Return [X, Y] of the center of cell containing provided text 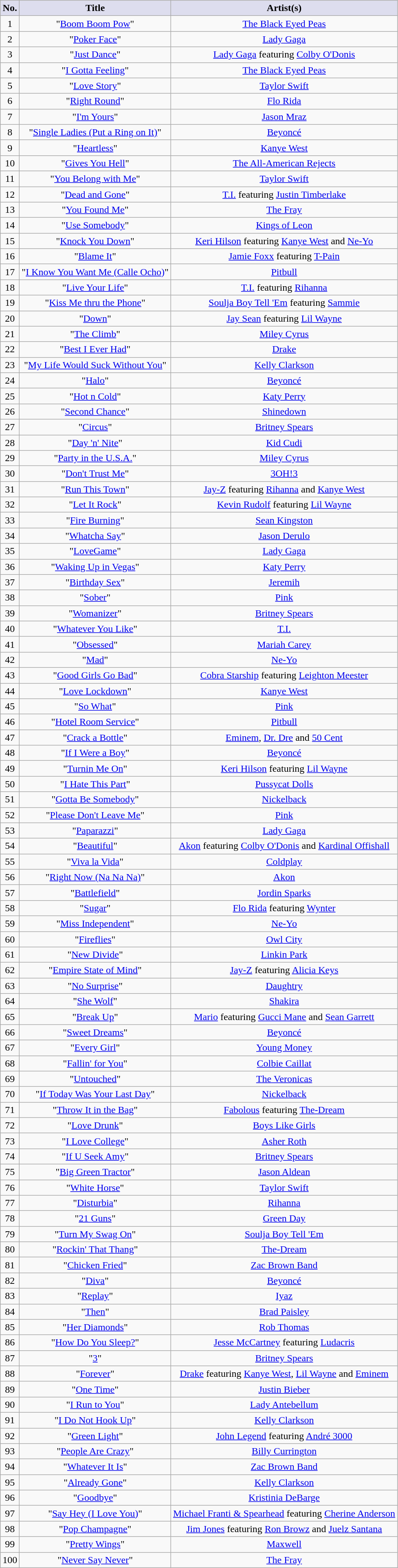
4 [10, 70]
Title [95, 8]
Drake featuring Kanye West, Lil Wayne and Eminem [284, 1374]
"21 Guns" [95, 1219]
50 [10, 784]
Kevin Rudolf featuring Lil Wayne [284, 505]
T.I. featuring Justin Timberlake [284, 194]
63 [10, 986]
60 [10, 939]
31 [10, 489]
"Circus" [95, 427]
29 [10, 458]
84 [10, 1312]
"Don't Trust Me" [95, 474]
35 [10, 551]
"The Climb" [95, 334]
"Party in the U.S.A." [95, 458]
53 [10, 830]
"She Wolf" [95, 1001]
67 [10, 1048]
"Dead and Gone" [95, 194]
Kings of Leon [284, 225]
Keri Hilson featuring Kanye West and Ne-Yo [284, 241]
"Live Your Life" [95, 287]
20 [10, 318]
"Break Up" [95, 1017]
Akon [284, 877]
8 [10, 132]
Mariah Carey [284, 644]
Pussycat Dolls [284, 784]
"3" [95, 1358]
"Disturbia" [95, 1203]
38 [10, 598]
11 [10, 179]
Shakira [284, 1001]
"I Do Not Hook Up" [95, 1420]
6 [10, 101]
73 [10, 1141]
Akon featuring Colby O'Donis and Kardinal Offishall [284, 846]
Jason Mraz [284, 117]
3 [10, 55]
56 [10, 877]
"I Gotta Feeling" [95, 70]
27 [10, 427]
Maxwell [284, 1544]
58 [10, 908]
43 [10, 675]
77 [10, 1203]
"Sober" [95, 598]
"Sweet Dreams" [95, 1032]
"I'm Yours" [95, 117]
Justin Bieber [284, 1389]
"Right Round" [95, 101]
"Single Ladies (Put a Ring on It)" [95, 132]
48 [10, 753]
22 [10, 349]
45 [10, 707]
"Use Somebody" [95, 225]
"Never Say Never" [95, 1560]
75 [10, 1172]
Rob Thomas [284, 1327]
Mario featuring Gucci Mane and Sean Garrett [284, 1017]
90 [10, 1405]
"Pretty Wings" [95, 1544]
Michael Franti & Spearhead featuring Cherine Anderson [284, 1513]
"No Surprise" [95, 986]
"Best I Ever Had" [95, 349]
Jay-Z featuring Rihanna and Kanye West [284, 489]
"New Divide" [95, 955]
"I Hate This Part" [95, 784]
54 [10, 846]
"Knock You Down" [95, 241]
82 [10, 1281]
83 [10, 1296]
Asher Roth [284, 1141]
87 [10, 1358]
Flo Rida featuring Wynter [284, 908]
Cobra Starship featuring Leighton Meester [284, 675]
"Right Now (Na Na Na)" [95, 877]
"Fallin' for You" [95, 1063]
71 [10, 1110]
18 [10, 287]
"I Love College" [95, 1141]
"Halo" [95, 380]
Jeremih [284, 582]
"Beautiful" [95, 846]
66 [10, 1032]
14 [10, 225]
Lady Gaga featuring Colby O'Donis [284, 55]
68 [10, 1063]
"Whatever It Is" [95, 1467]
"Her Diamonds" [95, 1327]
96 [10, 1498]
39 [10, 613]
"My Life Would Suck Without You" [95, 365]
30 [10, 474]
89 [10, 1389]
"Goodbye" [95, 1498]
"Waking Up in Vegas" [95, 567]
46 [10, 722]
"Already Gone" [95, 1482]
100 [10, 1560]
"Battlefield" [95, 892]
Fabolous featuring The-Dream [284, 1110]
5 [10, 86]
51 [10, 799]
"Womanizer" [95, 613]
9 [10, 148]
52 [10, 815]
"People Are Crazy" [95, 1451]
"Paparazzi" [95, 830]
86 [10, 1343]
44 [10, 691]
42 [10, 660]
"Then" [95, 1312]
Soulja Boy Tell 'Em [284, 1234]
"Second Chance" [95, 411]
55 [10, 861]
"Fireflies" [95, 939]
"Good Girls Go Bad" [95, 675]
34 [10, 536]
Flo Rida [284, 101]
37 [10, 582]
70 [10, 1094]
"Big Green Tractor" [95, 1172]
13 [10, 210]
No. [10, 8]
"Every Girl" [95, 1048]
Jamie Foxx featuring T-Pain [284, 256]
"Obsessed" [95, 644]
"Rockin' That Thang" [95, 1250]
"How Do You Sleep?" [95, 1343]
Lady Antebellum [284, 1405]
Jim Jones featuring Ron Browz and Juelz Santana [284, 1529]
47 [10, 738]
"You Found Me" [95, 210]
"Run This Town" [95, 489]
Boys Like Girls [284, 1125]
Drake [284, 349]
32 [10, 505]
69 [10, 1079]
72 [10, 1125]
"White Horse" [95, 1188]
T.I. featuring Rihanna [284, 287]
The Veronicas [284, 1079]
23 [10, 365]
40 [10, 629]
78 [10, 1219]
Jordin Sparks [284, 892]
"Sugar" [95, 908]
"Say Hey (I Love You)" [95, 1513]
"Throw It in the Bag" [95, 1110]
"Down" [95, 318]
"One Time" [95, 1389]
36 [10, 567]
Daughtry [284, 986]
Jason Aldean [284, 1172]
65 [10, 1017]
28 [10, 442]
"So What" [95, 707]
"Love Story" [95, 86]
79 [10, 1234]
2 [10, 39]
41 [10, 644]
"Heartless" [95, 148]
74 [10, 1156]
Rihanna [284, 1203]
"Gives You Hell" [95, 163]
"Miss Independent" [95, 923]
"Love Lockdown" [95, 691]
Coldplay [284, 861]
"Mad" [95, 660]
Artist(s) [284, 8]
1 [10, 24]
10 [10, 163]
98 [10, 1529]
62 [10, 970]
99 [10, 1544]
Brad Paisley [284, 1312]
"Love Drunk" [95, 1125]
7 [10, 117]
"Boom Boom Pow" [95, 24]
12 [10, 194]
"If I Were a Boy" [95, 753]
Green Day [284, 1219]
T.I. [284, 629]
Jason Derulo [284, 536]
93 [10, 1451]
"Hotel Room Service" [95, 722]
17 [10, 272]
15 [10, 241]
Eminem, Dr. Dre and 50 Cent [284, 738]
Sean Kingston [284, 520]
Jesse McCartney featuring Ludacris [284, 1343]
"Poker Face" [95, 39]
Iyaz [284, 1296]
Young Money [284, 1048]
97 [10, 1513]
"Replay" [95, 1296]
"Kiss Me thru the Phone" [95, 303]
"Diva" [95, 1281]
24 [10, 380]
John Legend featuring André 3000 [284, 1435]
"Blame It" [95, 256]
Jay-Z featuring Alicia Keys [284, 970]
"If U Seek Amy" [95, 1156]
"Please Don't Leave Me" [95, 815]
"Forever" [95, 1374]
49 [10, 769]
"If Today Was Your Last Day" [95, 1094]
The-Dream [284, 1250]
"Hot n Cold" [95, 396]
76 [10, 1188]
"Crack a Bottle" [95, 738]
61 [10, 955]
"Fire Burning" [95, 520]
The All-American Rejects [284, 163]
3OH!3 [284, 474]
Kristinia DeBarge [284, 1498]
80 [10, 1250]
64 [10, 1001]
"Empire State of Mind" [95, 970]
"I Know You Want Me (Calle Ocho)" [95, 272]
Owl City [284, 939]
"Birthday Sex" [95, 582]
"Pop Champagne" [95, 1529]
25 [10, 396]
33 [10, 520]
59 [10, 923]
"Whatcha Say" [95, 536]
"Gotta Be Somebody" [95, 799]
91 [10, 1420]
Soulja Boy Tell 'Em featuring Sammie [284, 303]
94 [10, 1467]
26 [10, 411]
Colbie Caillat [284, 1063]
Billy Currington [284, 1451]
Shinedown [284, 411]
"Whatever You Like" [95, 629]
95 [10, 1482]
"Green Light" [95, 1435]
Keri Hilson featuring Lil Wayne [284, 769]
21 [10, 334]
"Just Dance" [95, 55]
16 [10, 256]
"Let It Rock" [95, 505]
"I Run to You" [95, 1405]
"You Belong with Me" [95, 179]
92 [10, 1435]
"Untouched" [95, 1079]
57 [10, 892]
Linkin Park [284, 955]
"LoveGame" [95, 551]
Jay Sean featuring Lil Wayne [284, 318]
81 [10, 1265]
"Turn My Swag On" [95, 1234]
85 [10, 1327]
"Chicken Fried" [95, 1265]
"Day 'n' Nite" [95, 442]
Kid Cudi [284, 442]
"Turnin Me On" [95, 769]
88 [10, 1374]
19 [10, 303]
"Viva la Vida" [95, 861]
